Provide the [x, y] coordinate of the cell's center where the given text is located.  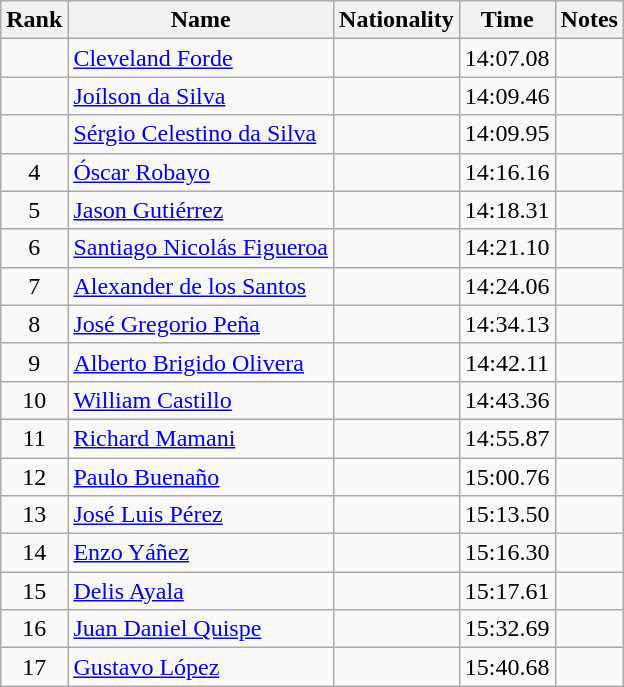
14 [34, 553]
12 [34, 477]
José Luis Pérez [201, 515]
15 [34, 591]
15:40.68 [507, 667]
14:34.13 [507, 324]
Sérgio Celestino da Silva [201, 134]
Gustavo López [201, 667]
14:09.95 [507, 134]
William Castillo [201, 400]
17 [34, 667]
Paulo Buenaño [201, 477]
6 [34, 248]
15:13.50 [507, 515]
7 [34, 286]
14:55.87 [507, 438]
5 [34, 210]
15:32.69 [507, 629]
Nationality [397, 20]
Juan Daniel Quispe [201, 629]
14:42.11 [507, 362]
14:24.06 [507, 286]
Enzo Yáñez [201, 553]
14:07.08 [507, 58]
Richard Mamani [201, 438]
Name [201, 20]
15:16.30 [507, 553]
14:09.46 [507, 96]
14:18.31 [507, 210]
10 [34, 400]
Óscar Robayo [201, 172]
14:43.36 [507, 400]
Rank [34, 20]
Joílson da Silva [201, 96]
13 [34, 515]
11 [34, 438]
Alexander de los Santos [201, 286]
José Gregorio Peña [201, 324]
Alberto Brigido Olivera [201, 362]
Delis Ayala [201, 591]
15:17.61 [507, 591]
Notes [589, 20]
14:16.16 [507, 172]
Time [507, 20]
15:00.76 [507, 477]
4 [34, 172]
Jason Gutiérrez [201, 210]
9 [34, 362]
14:21.10 [507, 248]
16 [34, 629]
Santiago Nicolás Figueroa [201, 248]
8 [34, 324]
Cleveland Forde [201, 58]
